Search for the cell housing the specified text and yield its [X, Y] center coordinate. 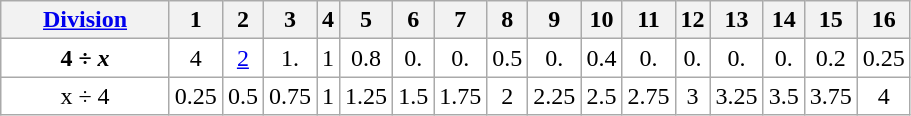
3.25 [736, 96]
11 [648, 20]
0.2 [830, 58]
Division [86, 20]
5 [366, 20]
12 [692, 20]
2.5 [602, 96]
7 [460, 20]
8 [508, 20]
1.75 [460, 96]
16 [884, 20]
4 ÷ x [86, 58]
0.8 [366, 58]
15 [830, 20]
3.5 [784, 96]
2.75 [648, 96]
3.75 [830, 96]
2.25 [554, 96]
x ÷ 4 [86, 96]
0.4 [602, 58]
1. [290, 58]
0.75 [290, 96]
13 [736, 20]
1.5 [414, 96]
6 [414, 20]
10 [602, 20]
1.25 [366, 96]
14 [784, 20]
9 [554, 20]
